Return [x, y] of the center of cell containing provided text 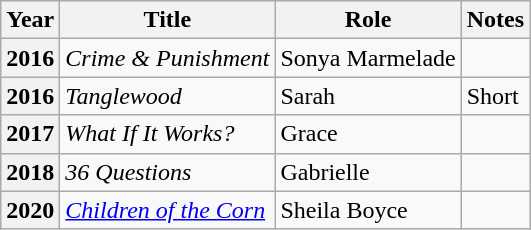
Sheila Boyce [368, 210]
Tanglewood [168, 96]
2020 [30, 210]
Year [30, 20]
Title [168, 20]
Gabrielle [368, 172]
Sarah [368, 96]
Role [368, 20]
What If It Works? [168, 134]
2018 [30, 172]
Sonya Marmelade [368, 58]
Short [495, 96]
Children of the Corn [168, 210]
36 Questions [168, 172]
2017 [30, 134]
Crime & Punishment [168, 58]
Notes [495, 20]
Grace [368, 134]
